Return the [x, y] coordinate for the center point of the cell that contains the specified text.  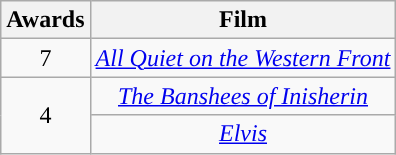
Awards [46, 20]
All Quiet on the Western Front [243, 58]
7 [46, 58]
4 [46, 115]
Elvis [243, 134]
The Banshees of Inisherin [243, 96]
Film [243, 20]
